From the cell containing the given text, extract its center point as (X, Y) coordinate. 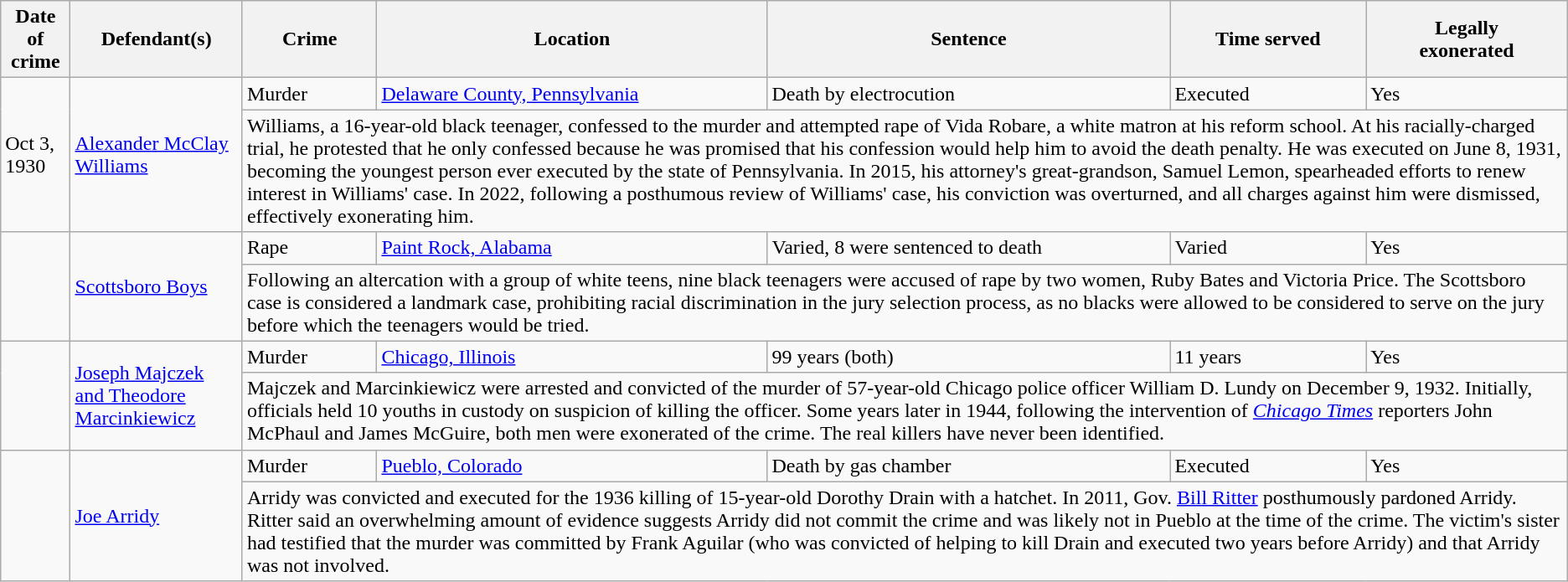
Joe Arridy (156, 516)
Defendant(s) (156, 39)
Time served (1268, 39)
Legallyexonerated (1467, 39)
Death by electrocution (968, 94)
Rape (309, 248)
99 years (both) (968, 357)
Location (572, 39)
Scottsboro Boys (156, 286)
Oct 3, 1930 (35, 155)
Crime (309, 39)
Sentence (968, 39)
Pueblo, Colorado (572, 466)
Alexander McClay Williams (156, 155)
Joseph Majczek and Theodore Marcinkiewicz (156, 395)
Varied (1268, 248)
Date of crime (35, 39)
Varied, 8 were sentenced to death (968, 248)
11 years (1268, 357)
Chicago, Illinois (572, 357)
Death by gas chamber (968, 466)
Paint Rock, Alabama (572, 248)
Delaware County, Pennsylvania (572, 94)
